Extract the (X, Y) coordinate from the center of the cell holding the provided text.  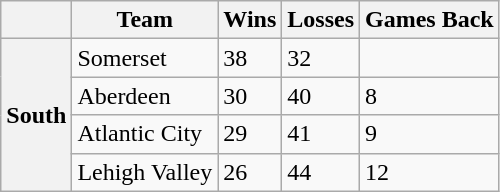
Aberdeen (145, 96)
40 (321, 96)
South (36, 115)
30 (250, 96)
Atlantic City (145, 134)
38 (250, 58)
Games Back (430, 20)
9 (430, 134)
41 (321, 134)
44 (321, 172)
26 (250, 172)
Team (145, 20)
Losses (321, 20)
Somerset (145, 58)
Wins (250, 20)
12 (430, 172)
29 (250, 134)
8 (430, 96)
32 (321, 58)
Lehigh Valley (145, 172)
